Pinpoint the cell where the given text exists, returning its [X, Y] midpoint coordinate. 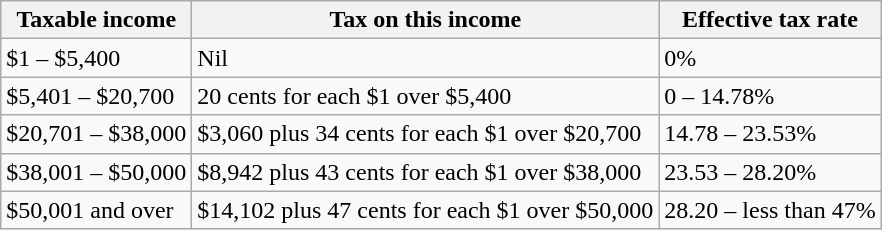
Nil [426, 58]
28.20 – less than 47% [770, 210]
$8,942 plus 43 cents for each $1 over $38,000 [426, 172]
0% [770, 58]
$3,060 plus 34 cents for each $1 over $20,700 [426, 134]
$14,102 plus 47 cents for each $1 over $50,000 [426, 210]
Effective tax rate [770, 20]
20 cents for each $1 over $5,400 [426, 96]
Tax on this income [426, 20]
$5,401 – $20,700 [96, 96]
$38,001 – $50,000 [96, 172]
$1 – $5,400 [96, 58]
23.53 – 28.20% [770, 172]
14.78 – 23.53% [770, 134]
$20,701 – $38,000 [96, 134]
0 – 14.78% [770, 96]
$50,001 and over [96, 210]
Taxable income [96, 20]
